Identify which cell holds the provided text, then report its [x, y] central coordinate. 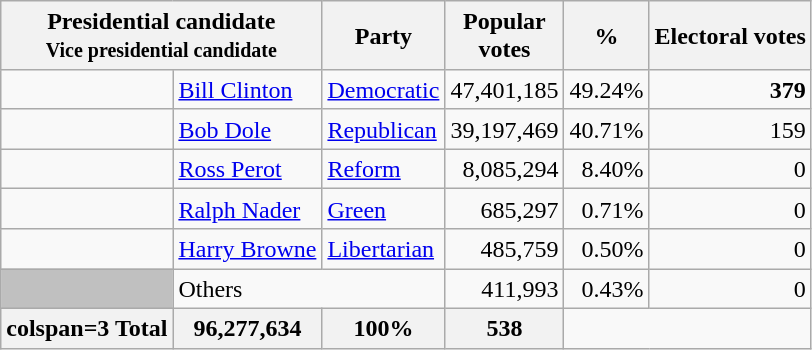
Presidential candidateVice presidential candidate [162, 36]
49.24% [606, 89]
Reform [384, 169]
485,759 [504, 249]
96,277,634 [248, 328]
Popularvotes [504, 36]
Others [309, 289]
Bill Clinton [248, 89]
159 [730, 129]
100% [384, 328]
8.40% [606, 169]
Party [384, 36]
% [606, 36]
Bob Dole [248, 129]
Democratic [384, 89]
39,197,469 [504, 129]
538 [504, 328]
Electoral votes [730, 36]
Green [384, 209]
Harry Browne [248, 249]
Republican [384, 129]
411,993 [504, 289]
Libertarian [384, 249]
Ross Perot [248, 169]
0.71% [606, 209]
40.71% [606, 129]
379 [730, 89]
685,297 [504, 209]
47,401,185 [504, 89]
0.50% [606, 249]
Ralph Nader [248, 209]
8,085,294 [504, 169]
colspan=3 Total [87, 328]
0.43% [606, 289]
